Output the (x, y) coordinate of the center of the cell containing the given text.  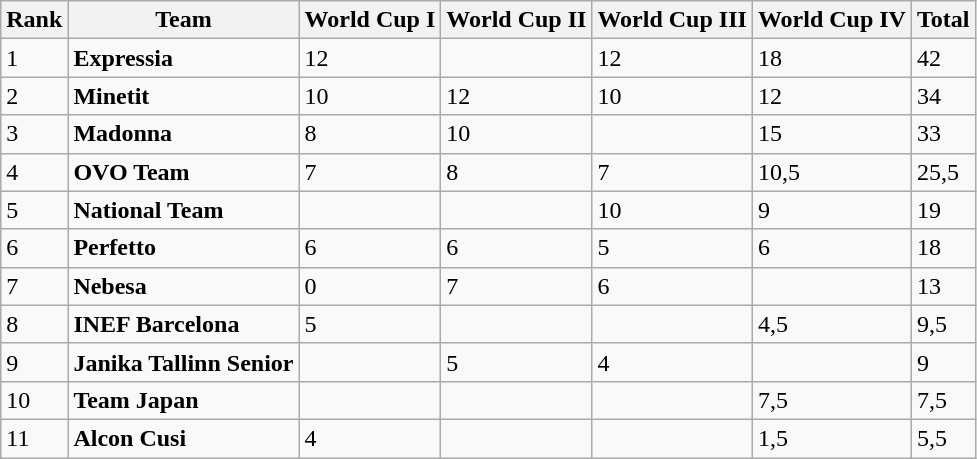
19 (943, 210)
World Cup III (672, 20)
1 (34, 58)
Total (943, 20)
42 (943, 58)
Minetit (184, 96)
National Team (184, 210)
0 (370, 286)
3 (34, 134)
11 (34, 438)
Team (184, 20)
1,5 (832, 438)
10,5 (832, 172)
Alcon Cusi (184, 438)
4,5 (832, 324)
5,5 (943, 438)
13 (943, 286)
Madonna (184, 134)
INEF Barcelona (184, 324)
Perfetto (184, 248)
Nebesa (184, 286)
15 (832, 134)
33 (943, 134)
9,5 (943, 324)
25,5 (943, 172)
Expressia (184, 58)
Janika Tallinn Senior (184, 362)
World Cup I (370, 20)
34 (943, 96)
World Cup II (516, 20)
World Cup IV (832, 20)
OVO Team (184, 172)
Rank (34, 20)
2 (34, 96)
Team Japan (184, 400)
